Detect which cell encompasses the target text, then output its [X, Y] center coordinate. 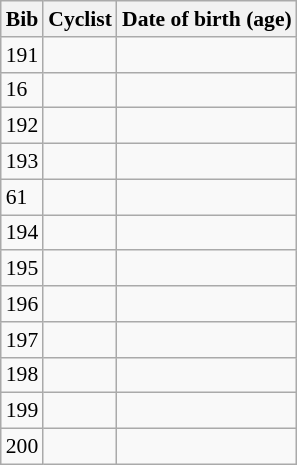
Date of birth (age) [207, 19]
61 [22, 197]
16 [22, 90]
200 [22, 447]
192 [22, 126]
199 [22, 411]
195 [22, 269]
198 [22, 375]
191 [22, 55]
197 [22, 340]
Cyclist [80, 19]
193 [22, 162]
Bib [22, 19]
196 [22, 304]
194 [22, 233]
